Locate the cell with the specified text and output its [x, y] center coordinate. 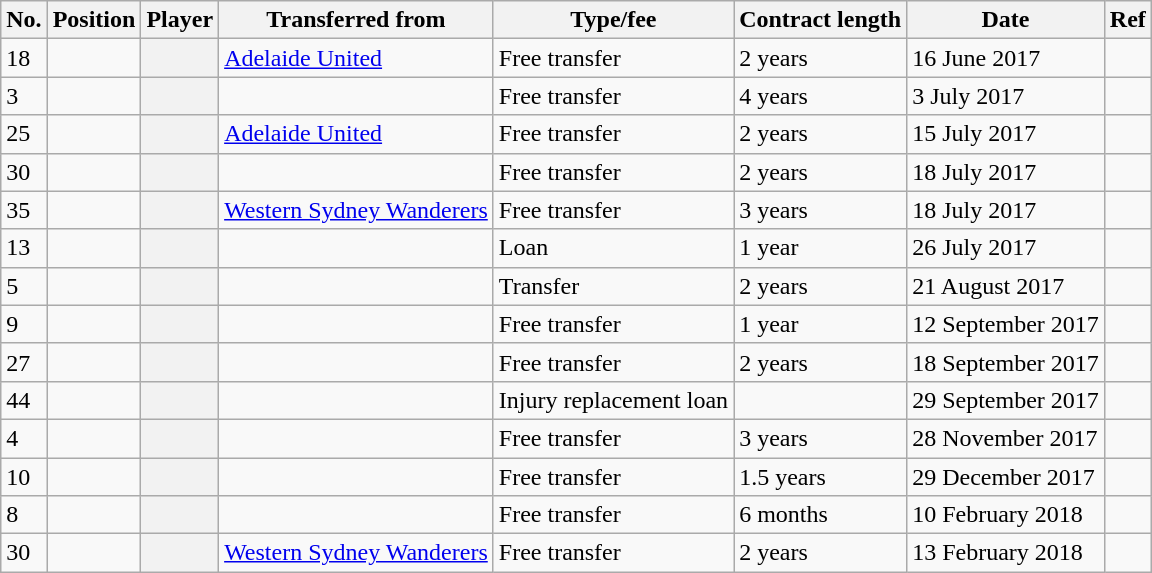
10 February 2018 [1006, 515]
28 November 2017 [1006, 438]
Loan [613, 248]
3 July 2017 [1006, 96]
15 July 2017 [1006, 134]
27 [24, 362]
Ref [1128, 20]
6 months [820, 515]
35 [24, 210]
29 December 2017 [1006, 477]
No. [24, 20]
9 [24, 324]
Injury replacement loan [613, 400]
21 August 2017 [1006, 286]
18 September 2017 [1006, 362]
8 [24, 515]
Transfer [613, 286]
Type/fee [613, 20]
44 [24, 400]
Contract length [820, 20]
Transferred from [356, 20]
25 [24, 134]
10 [24, 477]
18 [24, 58]
13 [24, 248]
26 July 2017 [1006, 248]
1.5 years [820, 477]
29 September 2017 [1006, 400]
Player [180, 20]
16 June 2017 [1006, 58]
3 [24, 96]
Date [1006, 20]
13 February 2018 [1006, 553]
12 September 2017 [1006, 324]
4 years [820, 96]
Position [94, 20]
4 [24, 438]
5 [24, 286]
